Determine the [x, y] coordinate at the center of the cell enclosing the given text.  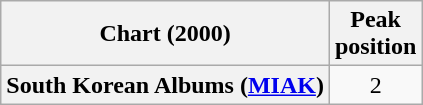
South Korean Albums (MIAK) [166, 85]
Peakposition [375, 34]
2 [375, 85]
Chart (2000) [166, 34]
